Find where the given text appears and provide that cell's center as [x, y] coordinate. 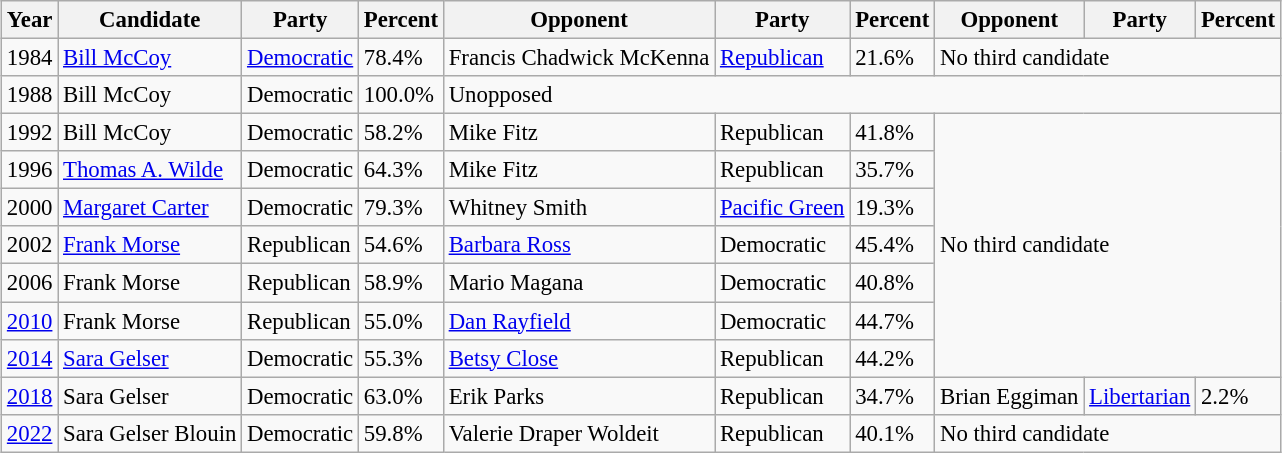
1992 [30, 133]
78.4% [402, 57]
54.6% [402, 245]
21.6% [892, 57]
2.2% [1238, 396]
1988 [30, 95]
35.7% [892, 170]
40.1% [892, 433]
Thomas A. Wilde [150, 170]
Unopposed [862, 95]
45.4% [892, 245]
44.7% [892, 321]
Libertarian [1140, 396]
59.8% [402, 433]
79.3% [402, 208]
2006 [30, 283]
41.8% [892, 133]
64.3% [402, 170]
Year [30, 20]
Barbara Ross [578, 245]
Mario Magana [578, 283]
1984 [30, 57]
2022 [30, 433]
58.2% [402, 133]
19.3% [892, 208]
55.0% [402, 321]
63.0% [402, 396]
100.0% [402, 95]
55.3% [402, 358]
Francis Chadwick McKenna [578, 57]
2014 [30, 358]
1996 [30, 170]
Erik Parks [578, 396]
2010 [30, 321]
Dan Rayfield [578, 321]
34.7% [892, 396]
40.8% [892, 283]
Betsy Close [578, 358]
Margaret Carter [150, 208]
Pacific Green [782, 208]
Candidate [150, 20]
2002 [30, 245]
Brian Eggiman [1010, 396]
2018 [30, 396]
Whitney Smith [578, 208]
Sara Gelser Blouin [150, 433]
Valerie Draper Woldeit [578, 433]
2000 [30, 208]
44.2% [892, 358]
58.9% [402, 283]
